Extract the (X, Y) coordinate from the center of the cell holding the provided text.  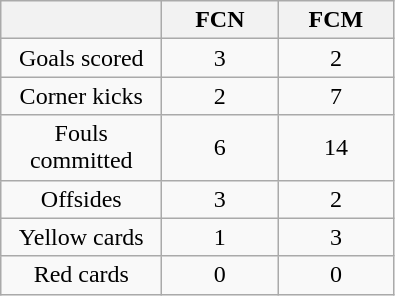
Goals scored (82, 58)
Corner kicks (82, 96)
6 (220, 148)
1 (220, 237)
Yellow cards (82, 237)
Offsides (82, 199)
Red cards (82, 275)
7 (336, 96)
FCM (336, 20)
FCN (220, 20)
Fouls committed (82, 148)
14 (336, 148)
